Scan for the cell matching the given text and deliver its (X, Y) coordinate at center. 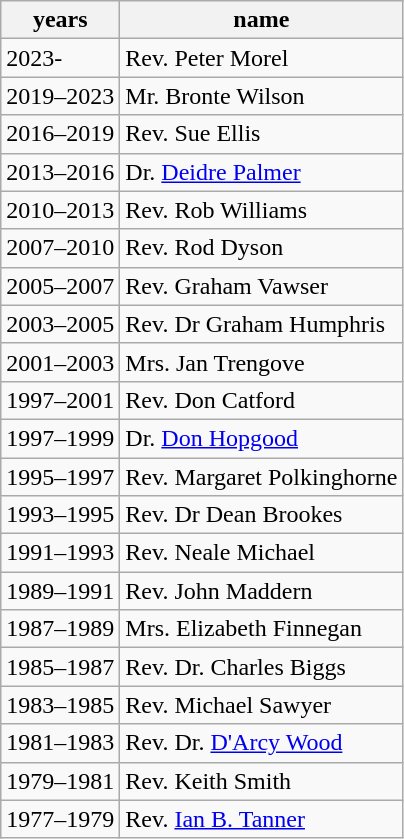
2016–2019 (60, 134)
Rev. John Maddern (262, 591)
1981–1983 (60, 743)
Rev. Neale Michael (262, 553)
Rev. Dr Graham Humphris (262, 324)
2013–2016 (60, 172)
2023- (60, 58)
Rev. Margaret Polkinghorne (262, 477)
Rev. Graham Vawser (262, 286)
1983–1985 (60, 705)
2001–2003 (60, 362)
Rev. Don Catford (262, 400)
years (60, 20)
Rev. Dr Dean Brookes (262, 515)
1977–1979 (60, 819)
2005–2007 (60, 286)
1985–1987 (60, 667)
Rev. Ian B. Tanner (262, 819)
2010–2013 (60, 210)
Rev. Michael Sawyer (262, 705)
Dr. Deidre Palmer (262, 172)
Rev. Rod Dyson (262, 248)
1989–1991 (60, 591)
1987–1989 (60, 629)
Mr. Bronte Wilson (262, 96)
2007–2010 (60, 248)
Rev. Dr. Charles Biggs (262, 667)
2003–2005 (60, 324)
1997–1999 (60, 438)
2019–2023 (60, 96)
1997–2001 (60, 400)
1991–1993 (60, 553)
1993–1995 (60, 515)
Rev. Sue Ellis (262, 134)
Rev. Keith Smith (262, 781)
Dr. Don Hopgood (262, 438)
Rev. Peter Morel (262, 58)
Mrs. Elizabeth Finnegan (262, 629)
1995–1997 (60, 477)
Rev. Rob Williams (262, 210)
Rev. Dr. D'Arcy Wood (262, 743)
name (262, 20)
1979–1981 (60, 781)
Mrs. Jan Trengove (262, 362)
